Capture the cell that displays the provided text and extract its (X, Y) central coordinate. 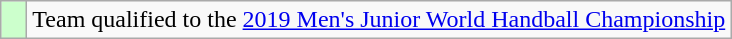
Team qualified to the 2019 Men's Junior World Handball Championship (379, 20)
